Locate the cell with the specified text and output its (X, Y) center coordinate. 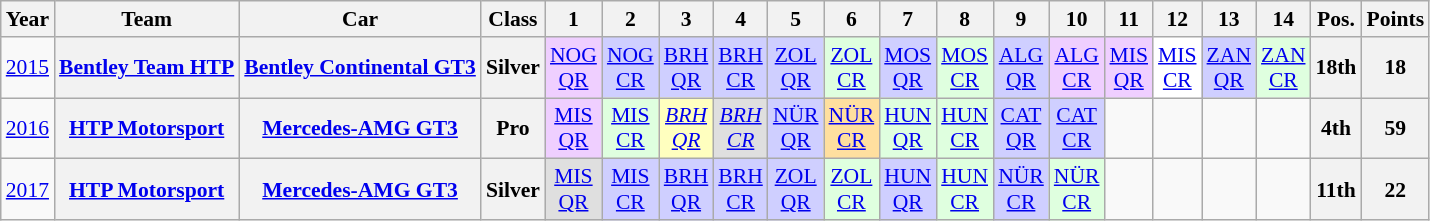
ALGCR (1077, 68)
Points (1395, 19)
4 (740, 19)
11 (1130, 19)
59 (1395, 128)
18 (1395, 68)
3 (686, 19)
CATQR (1021, 128)
MOSCR (964, 68)
Bentley Team HTP (146, 68)
5 (796, 19)
9 (1021, 19)
ZANQR (1229, 68)
1 (574, 19)
10 (1077, 19)
NÜRQR (796, 128)
7 (908, 19)
12 (1178, 19)
Car (360, 19)
4th (1336, 128)
Team (146, 19)
Class (513, 19)
ALGQR (1021, 68)
22 (1395, 190)
11th (1336, 190)
2015 (28, 68)
Pos. (1336, 19)
2016 (28, 128)
NOGQR (574, 68)
CATCR (1077, 128)
8 (964, 19)
18th (1336, 68)
2 (630, 19)
Pro (513, 128)
Year (28, 19)
MOSQR (908, 68)
13 (1229, 19)
6 (852, 19)
14 (1283, 19)
NOGCR (630, 68)
ZANCR (1283, 68)
Bentley Continental GT3 (360, 68)
2017 (28, 190)
